Search for the cell housing the specified text and yield its [X, Y] center coordinate. 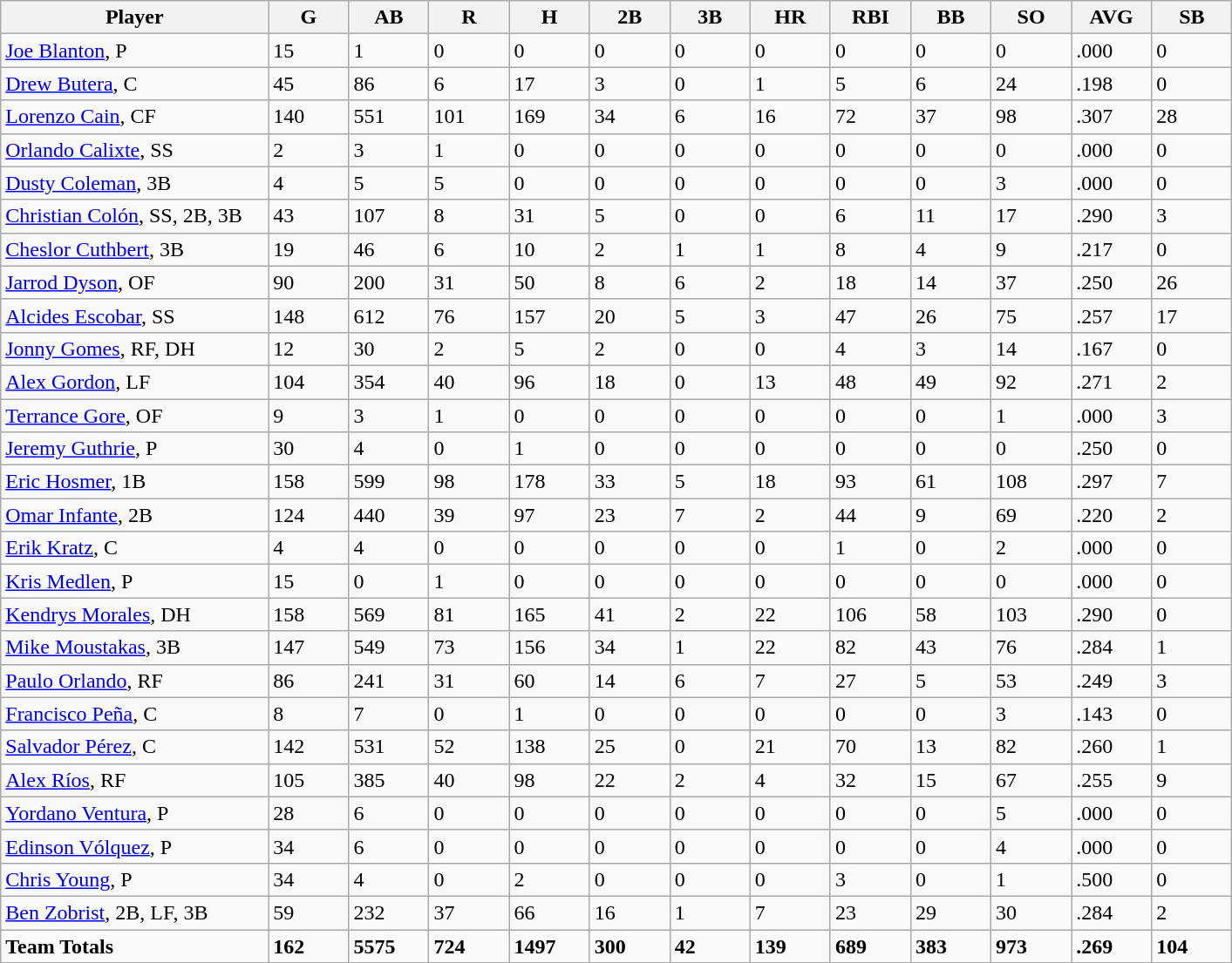
124 [309, 515]
SO [1031, 17]
Lorenzo Cain, CF [134, 117]
.271 [1112, 382]
60 [549, 681]
300 [630, 946]
.255 [1112, 780]
93 [870, 482]
973 [1031, 946]
97 [549, 515]
.217 [1112, 249]
354 [389, 382]
551 [389, 117]
105 [309, 780]
232 [389, 912]
138 [549, 747]
5575 [389, 946]
.297 [1112, 482]
Joe Blanton, P [134, 51]
Eric Hosmer, 1B [134, 482]
Yordano Ventura, P [134, 813]
45 [309, 84]
11 [950, 216]
.249 [1112, 681]
25 [630, 747]
96 [549, 382]
Kendrys Morales, DH [134, 614]
75 [1031, 315]
Alcides Escobar, SS [134, 315]
90 [309, 282]
178 [549, 482]
440 [389, 515]
549 [389, 648]
66 [549, 912]
1497 [549, 946]
AB [389, 17]
103 [1031, 614]
3B [710, 17]
.260 [1112, 747]
21 [790, 747]
24 [1031, 84]
Alex Gordon, LF [134, 382]
101 [469, 117]
Edinson Vólquez, P [134, 846]
Mike Moustakas, 3B [134, 648]
200 [389, 282]
52 [469, 747]
12 [309, 349]
Jeremy Guthrie, P [134, 449]
67 [1031, 780]
Jonny Gomes, RF, DH [134, 349]
Chris Young, P [134, 879]
165 [549, 614]
Erik Kratz, C [134, 548]
29 [950, 912]
Cheslor Cuthbert, 3B [134, 249]
73 [469, 648]
32 [870, 780]
Alex Ríos, RF [134, 780]
70 [870, 747]
58 [950, 614]
Ben Zobrist, 2B, LF, 3B [134, 912]
140 [309, 117]
HR [790, 17]
Drew Butera, C [134, 84]
46 [389, 249]
H [549, 17]
19 [309, 249]
612 [389, 315]
241 [389, 681]
RBI [870, 17]
39 [469, 515]
48 [870, 382]
Paulo Orlando, RF [134, 681]
Team Totals [134, 946]
169 [549, 117]
Orlando Calixte, SS [134, 150]
Jarrod Dyson, OF [134, 282]
108 [1031, 482]
139 [790, 946]
Dusty Coleman, 3B [134, 183]
.307 [1112, 117]
49 [950, 382]
AVG [1112, 17]
41 [630, 614]
42 [710, 946]
10 [549, 249]
69 [1031, 515]
.220 [1112, 515]
SB [1192, 17]
.198 [1112, 84]
383 [950, 946]
61 [950, 482]
106 [870, 614]
.500 [1112, 879]
156 [549, 648]
Omar Infante, 2B [134, 515]
47 [870, 315]
20 [630, 315]
142 [309, 747]
53 [1031, 681]
.257 [1112, 315]
157 [549, 315]
531 [389, 747]
Christian Colón, SS, 2B, 3B [134, 216]
Player [134, 17]
R [469, 17]
Terrance Gore, OF [134, 416]
G [309, 17]
.167 [1112, 349]
BB [950, 17]
569 [389, 614]
147 [309, 648]
Kris Medlen, P [134, 581]
59 [309, 912]
81 [469, 614]
Francisco Peña, C [134, 714]
72 [870, 117]
107 [389, 216]
724 [469, 946]
.269 [1112, 946]
162 [309, 946]
92 [1031, 382]
385 [389, 780]
Salvador Pérez, C [134, 747]
2B [630, 17]
.143 [1112, 714]
148 [309, 315]
689 [870, 946]
27 [870, 681]
50 [549, 282]
44 [870, 515]
33 [630, 482]
599 [389, 482]
